Locate the cell with the specified text and output its [X, Y] center coordinate. 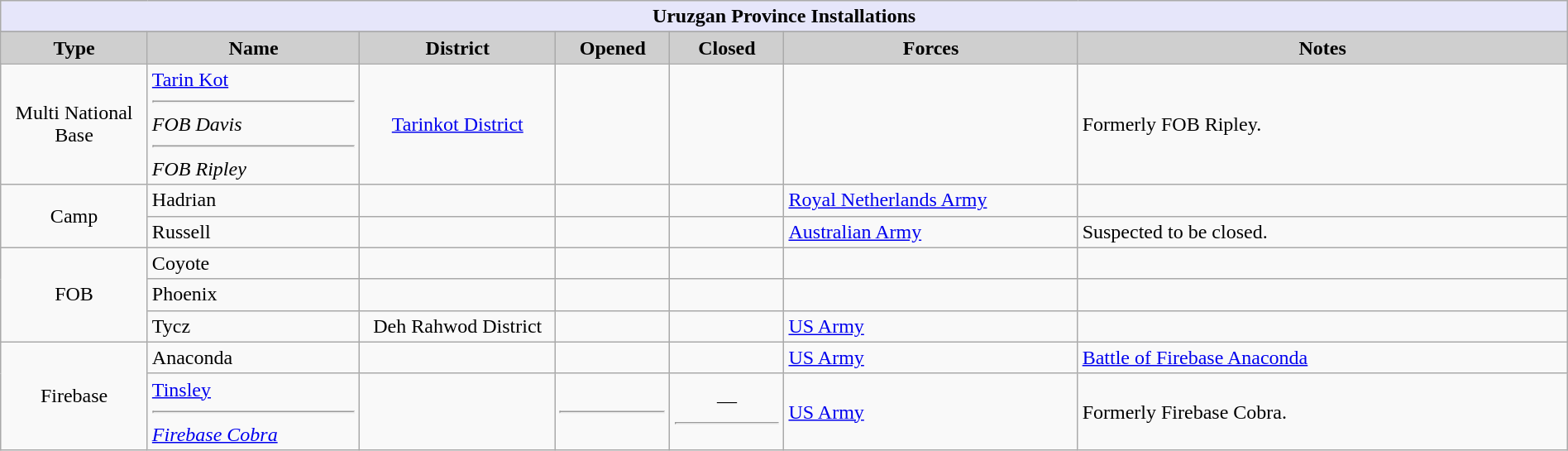
Uruzgan Province Installations [784, 17]
Forces [931, 48]
Deh Rahwod District [458, 326]
FOB [74, 295]
Firebase [74, 396]
Name [253, 48]
Camp [74, 216]
Formerly FOB Ripley. [1322, 124]
District [458, 48]
Tarin KotFOB DavisFOB Ripley [253, 124]
Closed [727, 48]
Opened [613, 48]
Notes [1322, 48]
Battle of Firebase Anaconda [1322, 357]
Tarinkot District [458, 124]
Phoenix [253, 295]
Hadrian [253, 200]
Suspected to be closed. [1322, 232]
Anaconda [253, 357]
TinsleyFirebase Cobra [253, 411]
Royal Netherlands Army [931, 200]
Type [74, 48]
Formerly Firebase Cobra. [1322, 411]
Coyote [253, 263]
Australian Army [931, 232]
— [727, 411]
Multi National Base [74, 124]
Russell [253, 232]
Tycz [253, 326]
